Provide the (X, Y) coordinate of the cell's center where the given text is located.  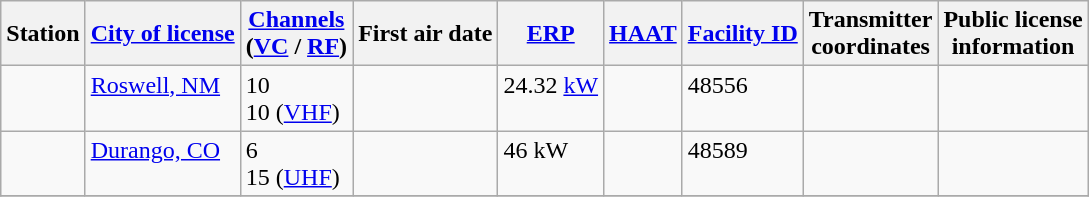
Durango, CO (162, 164)
Public licenseinformation (1013, 34)
Channels(VC / RF) (296, 34)
1010 (VHF) (296, 98)
24.32 kW (551, 98)
Facility ID (742, 34)
46 kW (551, 164)
Transmittercoordinates (870, 34)
First air date (426, 34)
Roswell, NM (162, 98)
48556 (742, 98)
Station (43, 34)
48589 (742, 164)
ERP (551, 34)
City of license (162, 34)
HAAT (644, 34)
615 (UHF) (296, 164)
